For the text-containing cell, return its midpoint in [X, Y] coordinate format. 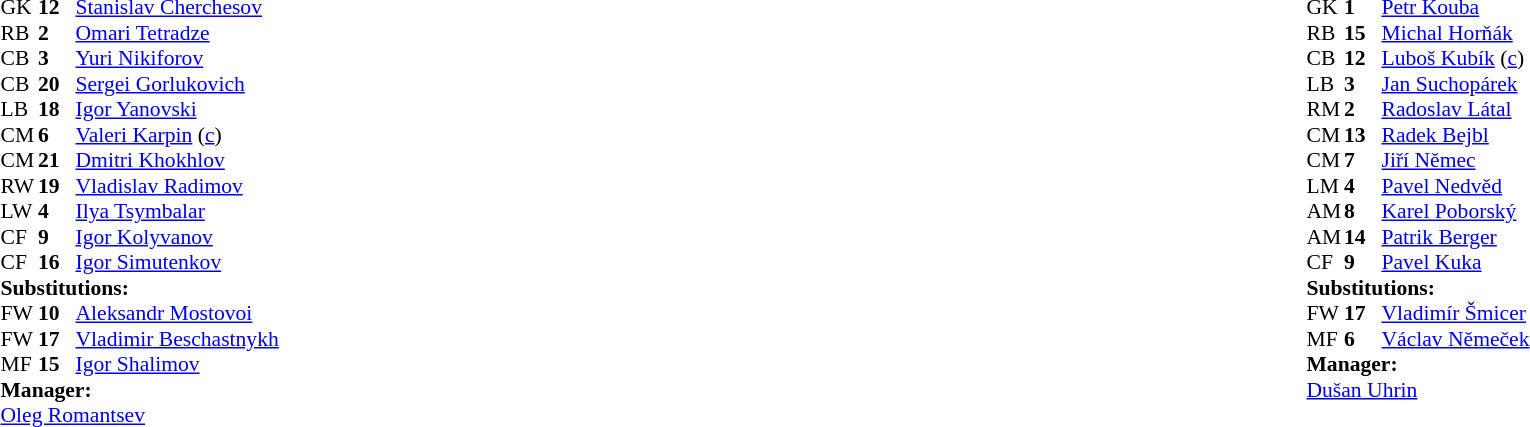
RM [1325, 109]
Pavel Kuka [1455, 263]
Pavel Nedvěd [1455, 186]
Dmitri Khokhlov [178, 161]
Igor Yanovski [178, 109]
Václav Němeček [1455, 339]
Aleksandr Mostovoi [178, 313]
12 [1363, 59]
Dušan Uhrin [1418, 390]
16 [57, 263]
Omari Tetradze [178, 33]
Luboš Kubík (c) [1455, 59]
Ilya Tsymbalar [178, 211]
Valeri Karpin (c) [178, 135]
Patrik Berger [1455, 237]
Jiří Němec [1455, 161]
Igor Kolyvanov [178, 237]
RW [19, 186]
21 [57, 161]
8 [1363, 211]
Karel Poborský [1455, 211]
7 [1363, 161]
LM [1325, 186]
18 [57, 109]
Vladislav Radimov [178, 186]
Yuri Nikiforov [178, 59]
20 [57, 84]
14 [1363, 237]
Vladimír Šmicer [1455, 313]
Igor Shalimov [178, 365]
Radek Bejbl [1455, 135]
13 [1363, 135]
Vladimir Beschastnykh [178, 339]
LW [19, 211]
Michal Horňák [1455, 33]
Jan Suchopárek [1455, 84]
10 [57, 313]
Radoslav Látal [1455, 109]
19 [57, 186]
Sergei Gorlukovich [178, 84]
Igor Simutenkov [178, 263]
